Provide the (X, Y) coordinate of the cell's center where the given text is located.  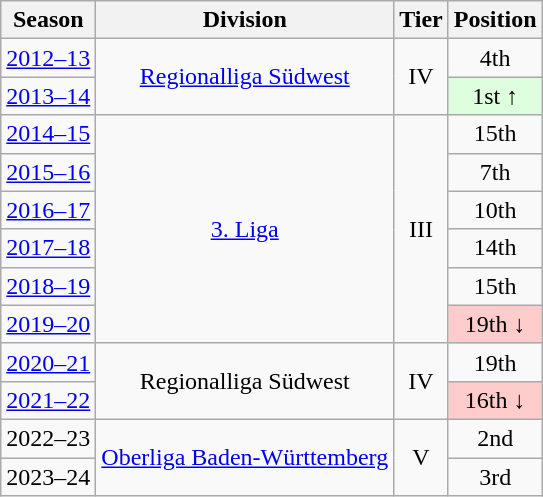
2013–14 (48, 96)
2022–23 (48, 438)
2021–22 (48, 400)
4th (495, 58)
16th ↓ (495, 400)
III (422, 229)
10th (495, 210)
Season (48, 20)
2020–21 (48, 362)
2014–15 (48, 134)
2nd (495, 438)
19th ↓ (495, 324)
2016–17 (48, 210)
2023–24 (48, 477)
2018–19 (48, 286)
Position (495, 20)
Tier (422, 20)
2019–20 (48, 324)
Oberliga Baden-Württemberg (245, 457)
2017–18 (48, 248)
7th (495, 172)
14th (495, 248)
2012–13 (48, 58)
19th (495, 362)
3rd (495, 477)
1st ↑ (495, 96)
V (422, 457)
2015–16 (48, 172)
Division (245, 20)
3. Liga (245, 229)
